For the text-containing cell, return its midpoint in (x, y) coordinate format. 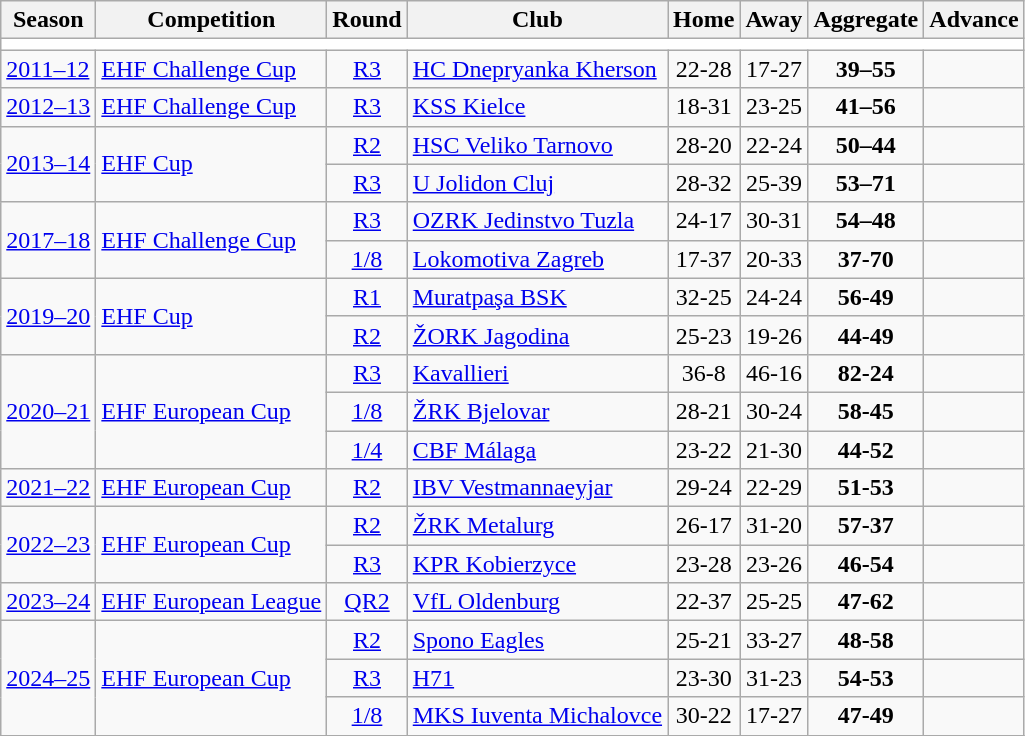
ŽRK Bjelovar (537, 411)
HC Dnepryanka Kherson (537, 69)
2013–14 (48, 164)
24-24 (774, 297)
Competition (212, 20)
2017–18 (48, 240)
39–55 (866, 69)
44-49 (866, 335)
U Jolidon Cluj (537, 183)
54–48 (866, 221)
HSC Veliko Tarnovo (537, 145)
30-22 (704, 716)
41–56 (866, 107)
1/4 (367, 449)
R1 (367, 297)
Kavallieri (537, 373)
2012–13 (48, 107)
2022–23 (48, 545)
58-45 (866, 411)
33-27 (774, 640)
54-53 (866, 678)
QR2 (367, 602)
37-70 (866, 259)
MKS Iuventa Michalovce (537, 716)
Lokomotiva Zagreb (537, 259)
25-25 (774, 602)
ŽORK Jagodina (537, 335)
82-24 (866, 373)
23-26 (774, 564)
2011–12 (48, 69)
44-52 (866, 449)
28-20 (704, 145)
Aggregate (866, 20)
30-31 (774, 221)
Round (367, 20)
56-49 (866, 297)
51-53 (866, 488)
28-21 (704, 411)
Muratpaşa BSK (537, 297)
23-22 (704, 449)
OZRK Jedinstvo Tuzla (537, 221)
28-32 (704, 183)
EHF European League (212, 602)
19-26 (774, 335)
2019–20 (48, 316)
20-33 (774, 259)
KSS Kielce (537, 107)
Club (537, 20)
2020–21 (48, 411)
2023–24 (48, 602)
Spono Eagles (537, 640)
CBF Málaga (537, 449)
22-29 (774, 488)
Advance (974, 20)
46-54 (866, 564)
22-28 (704, 69)
ŽRK Metalurg (537, 526)
25-21 (704, 640)
22-37 (704, 602)
31-20 (774, 526)
23-25 (774, 107)
Season (48, 20)
53–71 (866, 183)
36-8 (704, 373)
23-28 (704, 564)
30-24 (774, 411)
46-16 (774, 373)
21-30 (774, 449)
25-23 (704, 335)
18-31 (704, 107)
H71 (537, 678)
KPR Kobierzyce (537, 564)
Away (774, 20)
26-17 (704, 526)
32-25 (704, 297)
23-30 (704, 678)
48-58 (866, 640)
17-37 (704, 259)
24-17 (704, 221)
22-24 (774, 145)
VfL Oldenburg (537, 602)
29-24 (704, 488)
57-37 (866, 526)
Home (704, 20)
2021–22 (48, 488)
50–44 (866, 145)
25-39 (774, 183)
47-62 (866, 602)
47-49 (866, 716)
2024–25 (48, 678)
IBV Vestmannaeyjar (537, 488)
31-23 (774, 678)
